For the text-containing cell, return its midpoint in [X, Y] coordinate format. 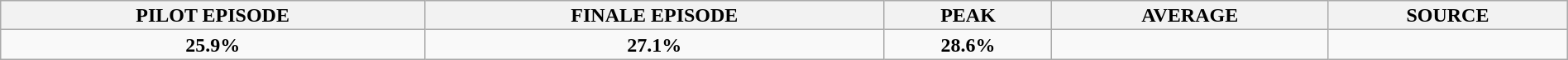
PEAK [968, 15]
SOURCE [1448, 15]
28.6% [968, 45]
25.9% [213, 45]
AVERAGE [1190, 15]
PILOT EPISODE [213, 15]
27.1% [655, 45]
FINALE EPISODE [655, 15]
